Return (X, Y) of the center of cell containing provided text 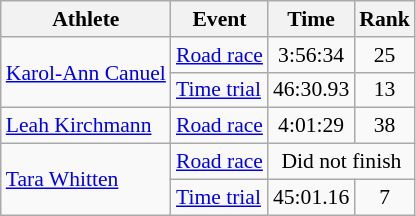
13 (384, 90)
Time (311, 19)
25 (384, 55)
3:56:34 (311, 55)
4:01:29 (311, 126)
Rank (384, 19)
38 (384, 126)
Karol-Ann Canuel (86, 72)
45:01.16 (311, 197)
Did not finish (342, 162)
Leah Kirchmann (86, 126)
Athlete (86, 19)
Event (220, 19)
46:30.93 (311, 90)
7 (384, 197)
Tara Whitten (86, 180)
